Output the [X, Y] coordinate of the center of the cell containing the given text.  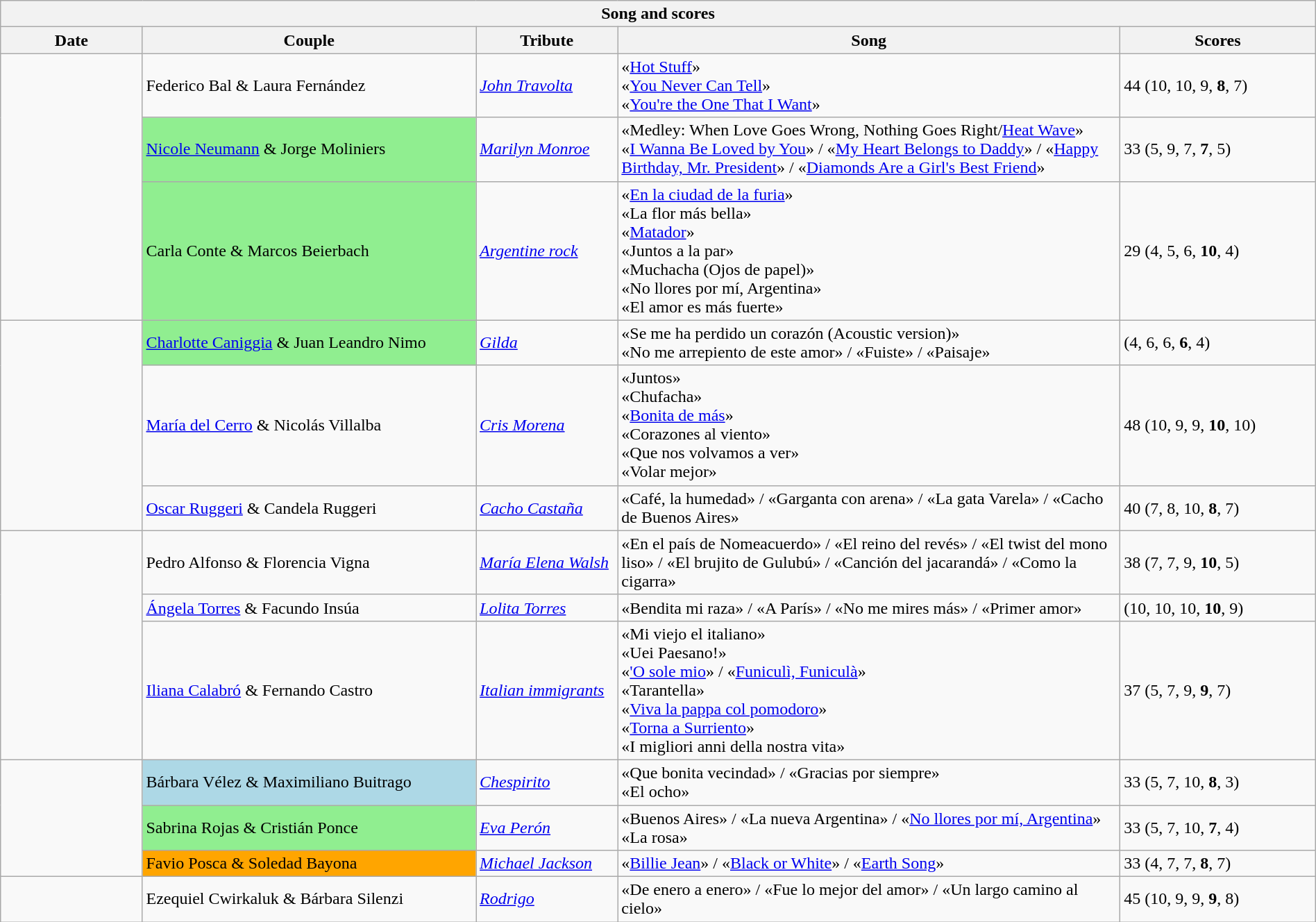
(10, 10, 10, 10, 9) [1218, 607]
John Travolta [547, 85]
Couple [310, 40]
«Buenos Aires» / «La nueva Argentina» / «No llores por mí, Argentina» «La rosa» [869, 828]
Nicole Neumann & Jorge Moliniers [310, 149]
Italian immigrants [547, 690]
Argentine rock [547, 251]
40 (7, 8, 10, 8, 7) [1218, 508]
(4, 6, 6, 6, 4) [1218, 343]
33 (5, 9, 7, 7, 5) [1218, 149]
«Se me ha perdido un corazón (Acoustic version)» «No me arrepiento de este amor» / «Fuiste» / «Paisaje» [869, 343]
María Elena Walsh [547, 562]
«En el país de Nomeacuerdo» / «El reino del revés» / «El twist del mono liso» / «El brujito de Gulubú» / «Canción del jacarandá» / «Como la cigarra» [869, 562]
Chespirito [547, 782]
Date [71, 40]
33 (4, 7, 7, 8, 7) [1218, 864]
«Juntos» «Chufacha» «Bonita de más» «Corazones al viento» «Que nos volvamos a ver» «Volar mejor» [869, 425]
«Bendita mi raza» / «A París» / «No me mires más» / «Primer amor» [869, 607]
37 (5, 7, 9, 9, 7) [1218, 690]
Gilda [547, 343]
Scores [1218, 40]
Cris Morena [547, 425]
Rodrigo [547, 900]
44 (10, 10, 9, 8, 7) [1218, 85]
Song [869, 40]
Lolita Torres [547, 607]
«Café, la humedad» / «Garganta con arena» / «La gata Varela» / «Cacho de Buenos Aires» [869, 508]
«De enero a enero» / «Fue lo mejor del amor» / «Un largo camino al cielo» [869, 900]
Ezequiel Cwirkaluk & Bárbara Silenzi [310, 900]
Favio Posca & Soledad Bayona [310, 864]
Iliana Calabró & Fernando Castro [310, 690]
«Billie Jean» / «Black or White» / «Earth Song» [869, 864]
María del Cerro & Nicolás Villalba [310, 425]
Bárbara Vélez & Maximiliano Buitrago [310, 782]
Tribute [547, 40]
Marilyn Monroe [547, 149]
Michael Jackson [547, 864]
Eva Perón [547, 828]
Pedro Alfonso & Florencia Vigna [310, 562]
33 (5, 7, 10, 8, 3) [1218, 782]
«Que bonita vecindad» / «Gracias por siempre» «El ocho» [869, 782]
Carla Conte & Marcos Beierbach [310, 251]
Ángela Torres & Facundo Insúa [310, 607]
33 (5, 7, 10, 7, 4) [1218, 828]
Song and scores [658, 14]
Charlotte Caniggia & Juan Leandro Nimo [310, 343]
Federico Bal & Laura Fernández [310, 85]
38 (7, 7, 9, 10, 5) [1218, 562]
Sabrina Rojas & Cristián Ponce [310, 828]
48 (10, 9, 9, 10, 10) [1218, 425]
Oscar Ruggeri & Candela Ruggeri [310, 508]
«Hot Stuff» «You Never Can Tell» «You're the One That I Want» [869, 85]
Cacho Castaña [547, 508]
29 (4, 5, 6, 10, 4) [1218, 251]
45 (10, 9, 9, 9, 8) [1218, 900]
